Detect which cell encompasses the target text, then output its [x, y] center coordinate. 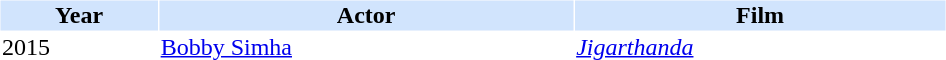
Film [760, 15]
Year [78, 15]
Actor [366, 15]
